Output the [x, y] coordinate of the center of the cell containing the given text.  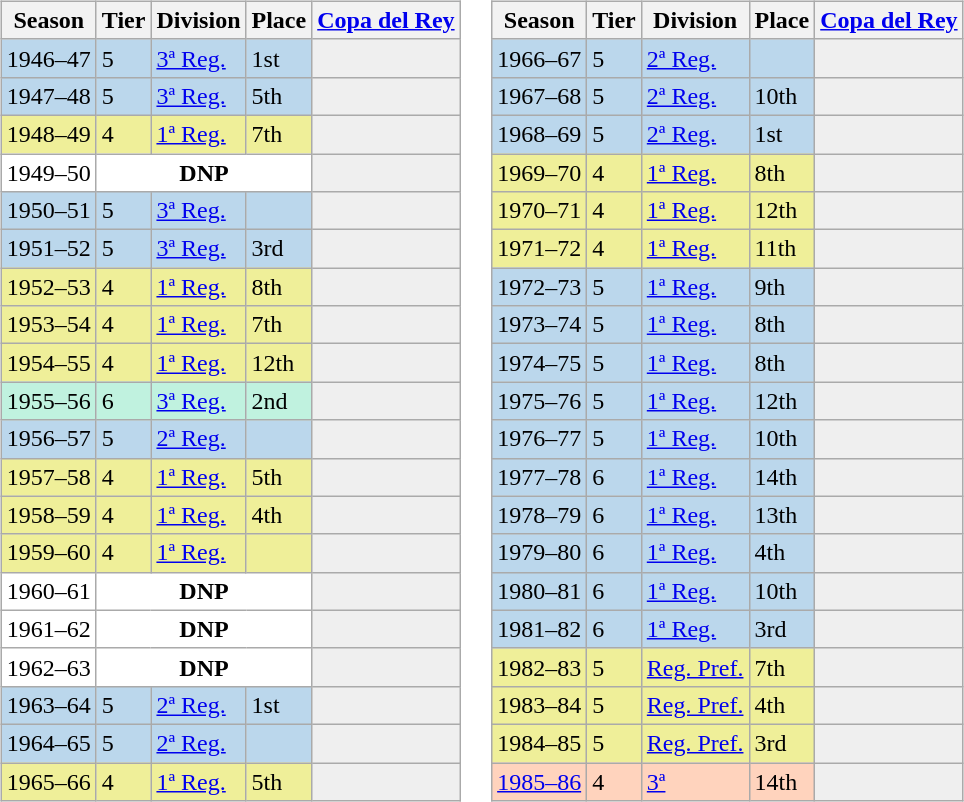
1958–59 [48, 515]
1976–77 [540, 439]
1984–85 [540, 743]
1965–66 [48, 781]
1971–72 [540, 249]
2nd [279, 401]
1955–56 [48, 401]
1968–69 [540, 134]
1975–76 [540, 401]
1967–68 [540, 96]
1983–84 [540, 705]
1947–48 [48, 96]
1973–74 [540, 325]
1979–80 [540, 553]
1978–79 [540, 515]
1977–78 [540, 477]
1961–62 [48, 629]
1963–64 [48, 705]
1949–50 [48, 173]
1974–75 [540, 363]
1950–51 [48, 211]
1956–57 [48, 439]
1970–71 [540, 211]
1969–70 [540, 173]
1981–82 [540, 629]
1954–55 [48, 363]
1959–60 [48, 553]
1951–52 [48, 249]
1962–63 [48, 667]
1948–49 [48, 134]
1980–81 [540, 591]
3ª [695, 781]
1985–86 [540, 781]
1960–61 [48, 591]
1972–73 [540, 287]
1964–65 [48, 743]
1966–67 [540, 58]
9th [782, 287]
1957–58 [48, 477]
1952–53 [48, 287]
1953–54 [48, 325]
11th [782, 249]
13th [782, 515]
1982–83 [540, 667]
1946–47 [48, 58]
